Output the (x, y) coordinate of the center of the cell containing the given text.  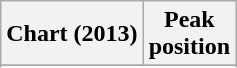
Chart (2013) (72, 34)
Peakposition (189, 34)
